Search for the cell housing the specified text and yield its [x, y] center coordinate. 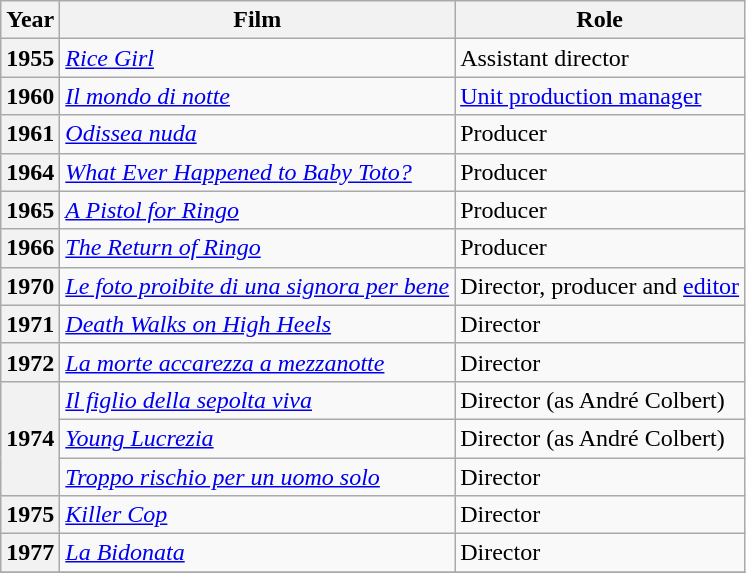
1974 [30, 438]
Odissea nuda [258, 134]
Young Lucrezia [258, 438]
Rice Girl [258, 58]
1964 [30, 172]
1977 [30, 553]
Le foto proibite di una signora per bene [258, 286]
Film [258, 20]
Unit production manager [600, 96]
Director, producer and editor [600, 286]
What Ever Happened to Baby Toto? [258, 172]
1972 [30, 362]
La Bidonata [258, 553]
Death Walks on High Heels [258, 324]
La morte accarezza a mezzanotte [258, 362]
Killer Cop [258, 515]
The Return of Ringo [258, 248]
1961 [30, 134]
Il figlio della sepolta viva [258, 400]
1955 [30, 58]
1971 [30, 324]
1966 [30, 248]
1975 [30, 515]
Assistant director [600, 58]
1965 [30, 210]
Il mondo di notte [258, 96]
1960 [30, 96]
A Pistol for Ringo [258, 210]
Year [30, 20]
1970 [30, 286]
Role [600, 20]
Troppo rischio per un uomo solo [258, 477]
